Scan for the cell matching the given text and deliver its [x, y] coordinate at center. 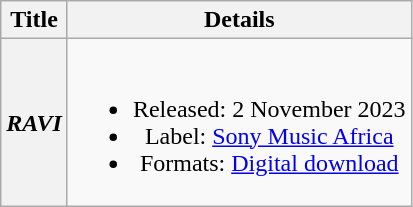
Title [34, 20]
Details [239, 20]
RAVI [34, 122]
Released: 2 November 2023Label: Sony Music AfricaFormats: Digital download [239, 122]
